Identify which cell holds the provided text, then report its (X, Y) central coordinate. 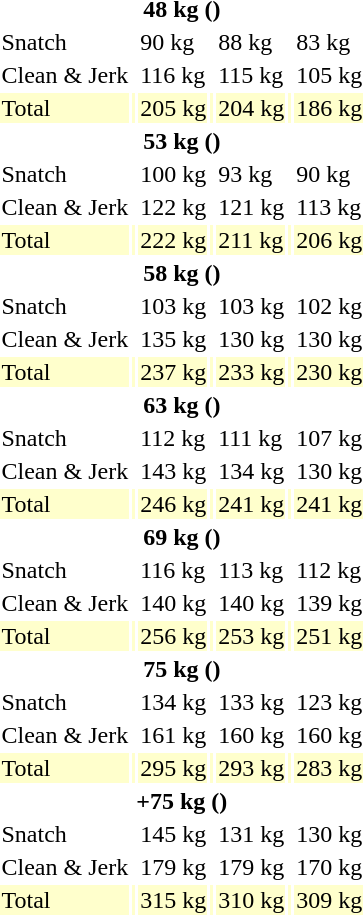
315 kg (174, 900)
204 kg (252, 108)
130 kg (252, 339)
222 kg (174, 240)
113 kg (252, 570)
310 kg (252, 900)
122 kg (174, 207)
93 kg (252, 174)
100 kg (174, 174)
90 kg (174, 42)
241 kg (252, 504)
295 kg (174, 768)
143 kg (174, 471)
246 kg (174, 504)
256 kg (174, 636)
253 kg (252, 636)
121 kg (252, 207)
293 kg (252, 768)
88 kg (252, 42)
161 kg (174, 735)
211 kg (252, 240)
133 kg (252, 702)
237 kg (174, 372)
205 kg (174, 108)
160 kg (252, 735)
145 kg (174, 834)
135 kg (174, 339)
115 kg (252, 75)
111 kg (252, 438)
131 kg (252, 834)
112 kg (174, 438)
233 kg (252, 372)
